Provide the [x, y] coordinate of the cell's center where the given text is located.  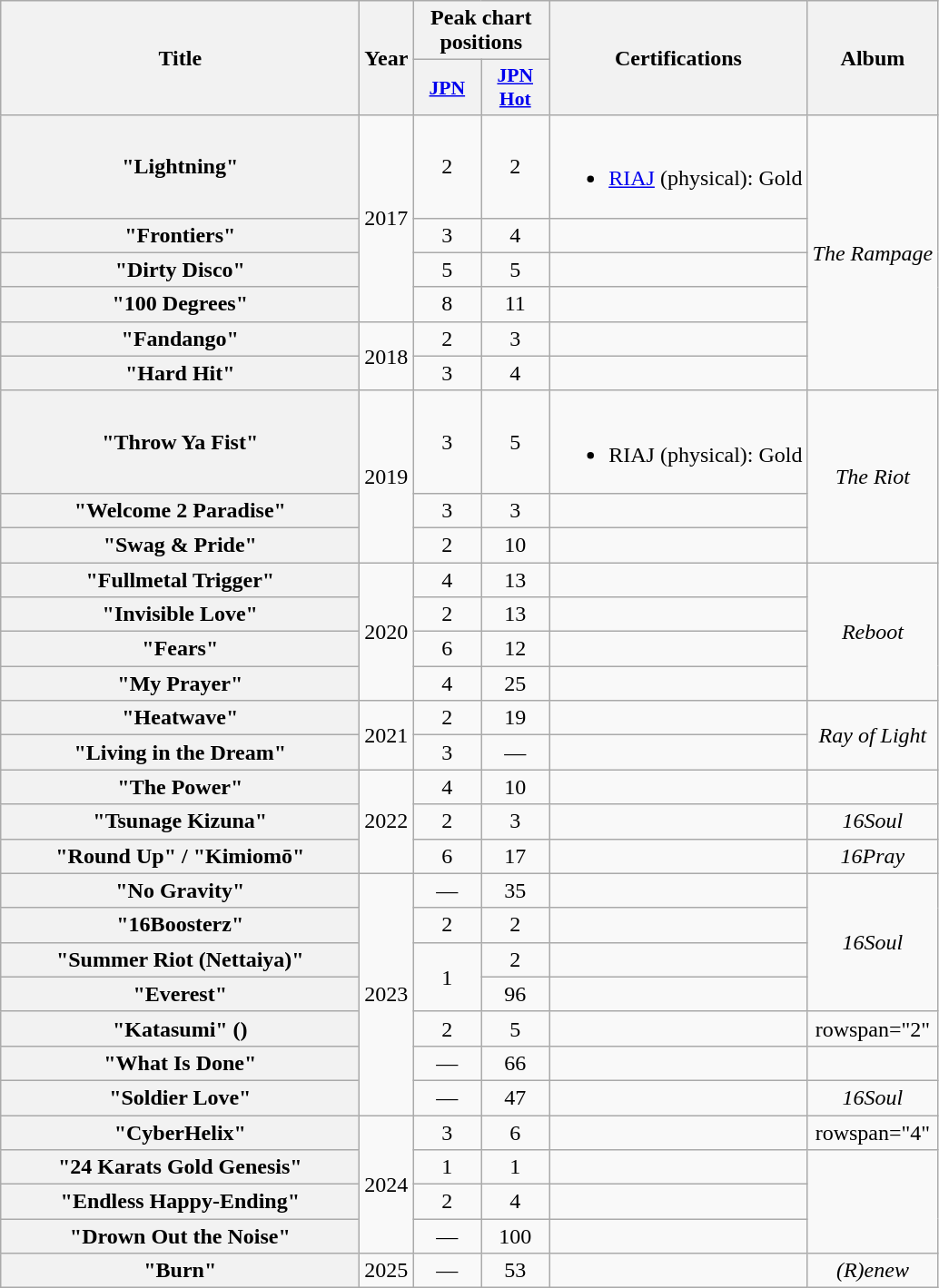
JPNHot [516, 87]
"Welcome 2 Paradise" [180, 510]
2019 [387, 476]
"Burn" [180, 1271]
The Riot [873, 476]
The Rampage [873, 252]
"No Gravity" [180, 890]
16Pray [873, 856]
"The Power" [180, 787]
"Tsunage Kizuna" [180, 821]
2017 [387, 218]
Certifications [678, 58]
"Hard Hit" [180, 373]
"My Prayer" [180, 683]
11 [516, 304]
"Throw Ya Fist" [180, 441]
"Soldier Love" [180, 1097]
96 [516, 994]
"100 Degrees" [180, 304]
Reboot [873, 632]
8 [447, 304]
Title [180, 58]
"Lightning" [180, 167]
(R)enew [873, 1271]
Peak chart positions [481, 31]
"What Is Done" [180, 1063]
"16Boosterz" [180, 925]
12 [516, 649]
2023 [387, 994]
"Living in the Dream" [180, 752]
2020 [387, 632]
"Fullmetal Trigger" [180, 580]
"Dirty Disco" [180, 270]
"Drown Out the Noise" [180, 1236]
2022 [387, 821]
2024 [387, 1184]
Ray of Light [873, 735]
"24 Karats Gold Genesis" [180, 1167]
Album [873, 58]
Year [387, 58]
"Everest" [180, 994]
66 [516, 1063]
19 [516, 718]
"Summer Riot (Nettaiya)" [180, 959]
2018 [387, 356]
"Round Up" / "Kimiomō" [180, 856]
35 [516, 890]
"Invisible Love" [180, 615]
"Frontiers" [180, 235]
rowspan="2" [873, 1028]
100 [516, 1236]
"CyberHelix" [180, 1132]
"Swag & Pride" [180, 545]
17 [516, 856]
"Fandango" [180, 339]
25 [516, 683]
"Katasumi" () [180, 1028]
2025 [387, 1271]
47 [516, 1097]
JPN [447, 87]
53 [516, 1271]
"Fears" [180, 649]
"Endless Happy-Ending" [180, 1202]
2021 [387, 735]
"Heatwave" [180, 718]
rowspan="4" [873, 1132]
